Capture the cell that displays the provided text and extract its [x, y] central coordinate. 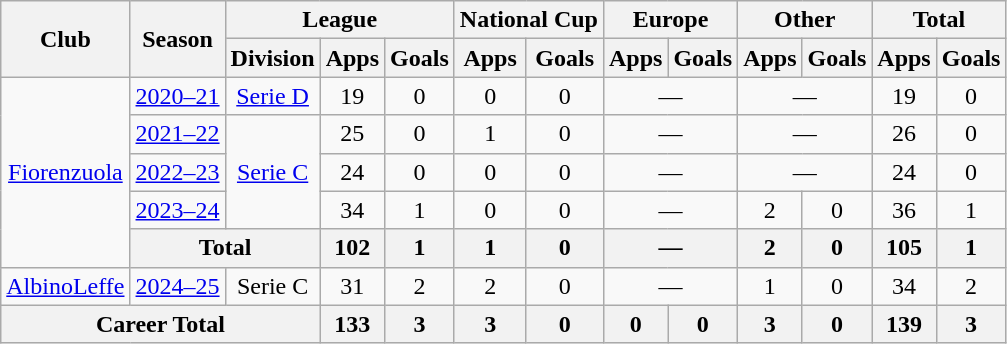
Other [805, 20]
2023–24 [178, 210]
36 [904, 210]
AlbinoLeffe [66, 286]
2021–22 [178, 134]
2024–25 [178, 286]
102 [352, 248]
139 [904, 324]
Division [272, 58]
Career Total [160, 324]
Club [66, 39]
National Cup [528, 20]
105 [904, 248]
26 [904, 134]
Serie D [272, 96]
League [340, 20]
Season [178, 39]
Europe [670, 20]
133 [352, 324]
Fiorenzuola [66, 172]
31 [352, 286]
2020–21 [178, 96]
2022–23 [178, 172]
25 [352, 134]
